Output the (x, y) coordinate of the center of the cell containing the given text.  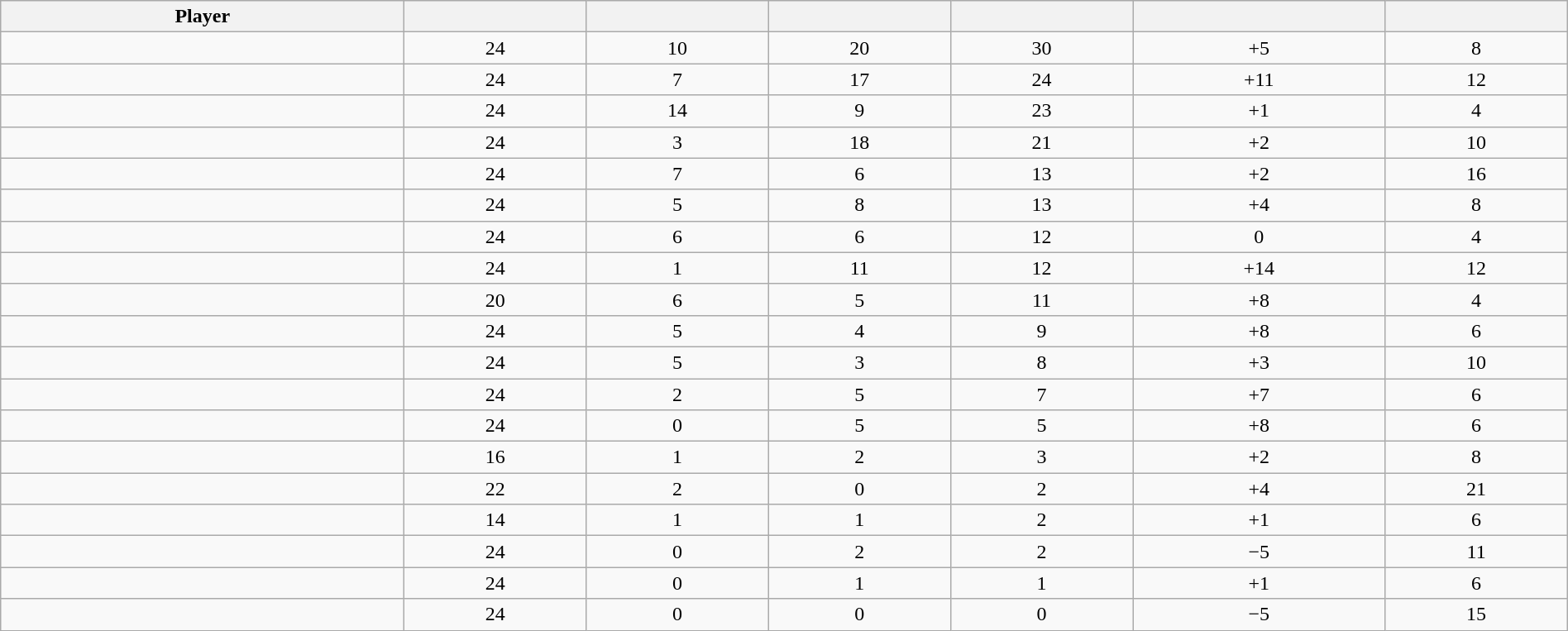
17 (859, 79)
Player (203, 17)
23 (1041, 111)
+14 (1259, 268)
22 (495, 489)
+5 (1259, 48)
+3 (1259, 362)
+7 (1259, 394)
30 (1041, 48)
18 (859, 142)
15 (1476, 614)
+11 (1259, 79)
